Scan for the cell matching the given text and deliver its (X, Y) coordinate at center. 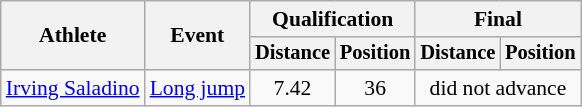
Final (498, 19)
did not advance (498, 88)
Athlete (73, 36)
36 (375, 88)
Qualification (332, 19)
7.42 (292, 88)
Irving Saladino (73, 88)
Long jump (198, 88)
Event (198, 36)
